Identify which cell holds the provided text, then report its [X, Y] central coordinate. 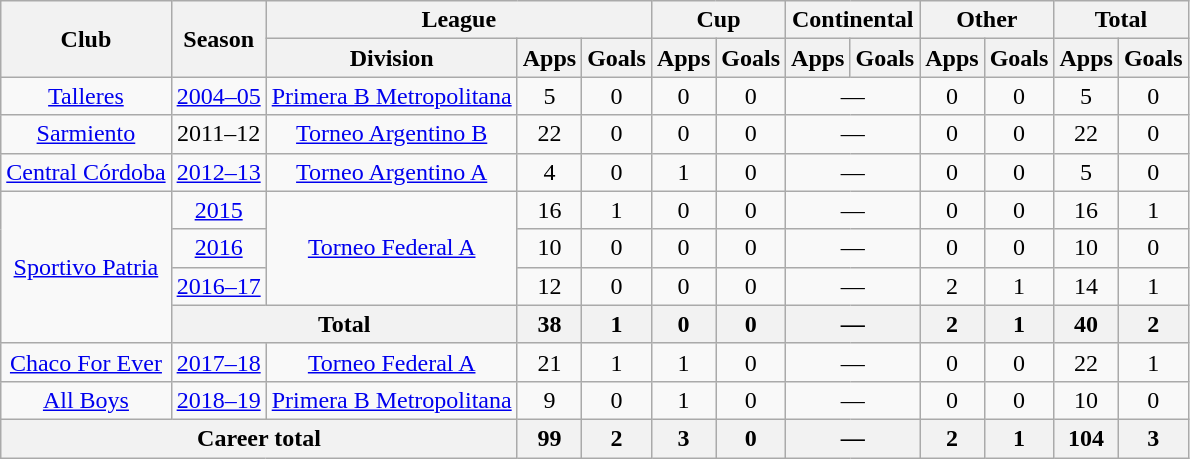
2017–18 [218, 362]
2016 [218, 248]
38 [549, 324]
2012–13 [218, 172]
99 [549, 438]
Other [987, 20]
2011–12 [218, 134]
Cup [718, 20]
Chaco For Ever [86, 362]
Career total [259, 438]
All Boys [86, 400]
104 [1086, 438]
14 [1086, 286]
Sportivo Patria [86, 267]
9 [549, 400]
21 [549, 362]
12 [549, 286]
Continental [853, 20]
Talleres [86, 96]
Sarmiento [86, 134]
2015 [218, 210]
Club [86, 39]
Torneo Argentino B [392, 134]
Division [392, 58]
40 [1086, 324]
2018–19 [218, 400]
League [458, 20]
Season [218, 39]
4 [549, 172]
Central Córdoba [86, 172]
Torneo Argentino A [392, 172]
2004–05 [218, 96]
2016–17 [218, 286]
